Find where the given text appears and provide that cell's center as (x, y) coordinate. 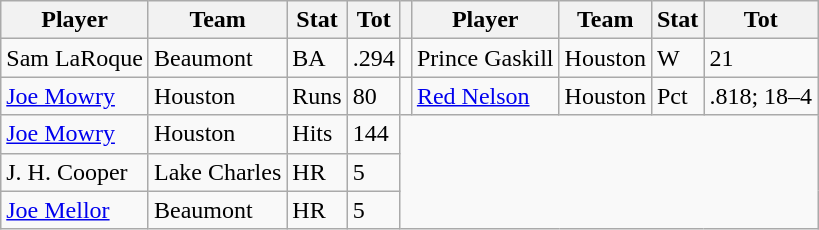
Lake Charles (217, 172)
144 (374, 134)
.818; 18–4 (761, 96)
.294 (374, 58)
BA (317, 58)
80 (374, 96)
Red Nelson (485, 96)
Sam LaRoque (75, 58)
Joe Mellor (75, 210)
J. H. Cooper (75, 172)
Hits (317, 134)
Prince Gaskill (485, 58)
21 (761, 58)
Runs (317, 96)
Pct (677, 96)
W (677, 58)
